Pinpoint the cell where the given text exists, returning its [x, y] midpoint coordinate. 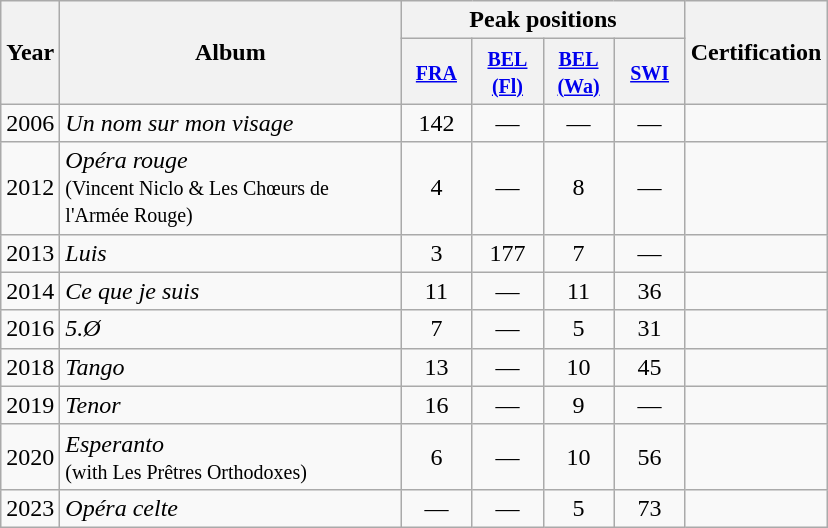
FRA [436, 72]
45 [650, 367]
9 [578, 405]
Year [30, 52]
31 [650, 329]
6 [436, 456]
Opéra celte [230, 508]
5.Ø [230, 329]
142 [436, 123]
13 [436, 367]
177 [508, 253]
Luis [230, 253]
Peak positions [543, 20]
BEL(Fl) [508, 72]
16 [436, 405]
SWI [650, 72]
BEL(Wa) [578, 72]
Tango [230, 367]
8 [578, 188]
Ce que je suis [230, 291]
4 [436, 188]
36 [650, 291]
2016 [30, 329]
2023 [30, 508]
Opéra rouge (Vincent Niclo & Les Chœurs de l'Armée Rouge) [230, 188]
3 [436, 253]
2013 [30, 253]
2019 [30, 405]
2020 [30, 456]
Un nom sur mon visage [230, 123]
2018 [30, 367]
Certification [756, 52]
2006 [30, 123]
Tenor [230, 405]
Esperanto(with Les Prêtres Orthodoxes) [230, 456]
2014 [30, 291]
Album [230, 52]
56 [650, 456]
2012 [30, 188]
73 [650, 508]
